Detect which cell encompasses the target text, then output its [x, y] center coordinate. 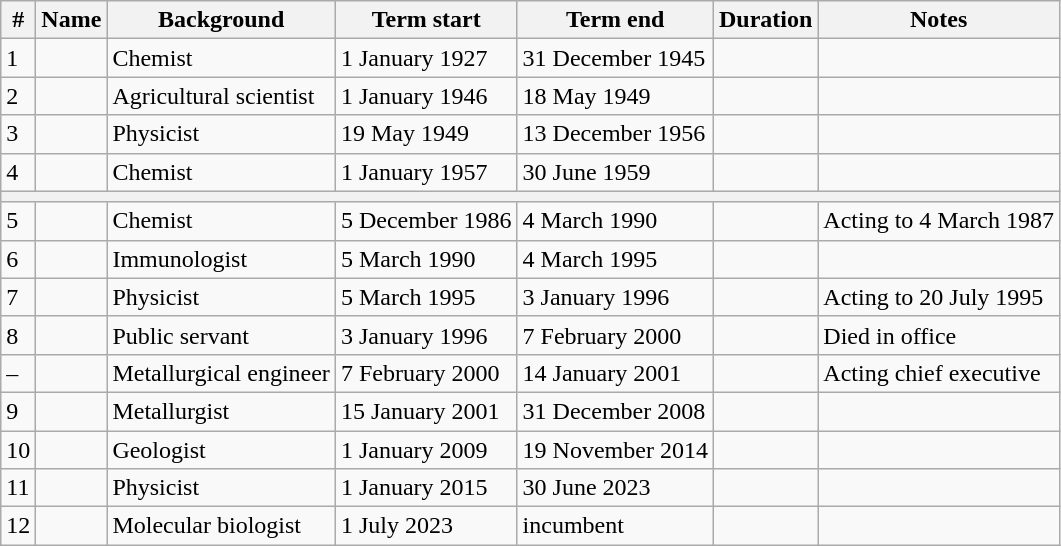
5 March 1995 [426, 297]
Duration [765, 20]
5 December 1986 [426, 221]
Acting chief executive [939, 373]
8 [18, 335]
Notes [939, 20]
19 May 1949 [426, 134]
1 [18, 58]
30 June 1959 [615, 172]
Name [72, 20]
Agricultural scientist [222, 96]
Died in office [939, 335]
5 March 1990 [426, 259]
31 December 2008 [615, 411]
2 [18, 96]
30 June 2023 [615, 488]
4 [18, 172]
Background [222, 20]
4 March 1995 [615, 259]
3 [18, 134]
5 [18, 221]
# [18, 20]
14 January 2001 [615, 373]
1 January 2009 [426, 449]
9 [18, 411]
7 [18, 297]
Public servant [222, 335]
Geologist [222, 449]
Metallurgical engineer [222, 373]
12 [18, 526]
10 [18, 449]
Term end [615, 20]
31 December 1945 [615, 58]
6 [18, 259]
13 December 1956 [615, 134]
4 March 1990 [615, 221]
Acting to 4 March 1987 [939, 221]
15 January 2001 [426, 411]
1 January 2015 [426, 488]
11 [18, 488]
Molecular biologist [222, 526]
1 January 1957 [426, 172]
Acting to 20 July 1995 [939, 297]
1 July 2023 [426, 526]
18 May 1949 [615, 96]
1 January 1927 [426, 58]
Metallurgist [222, 411]
Term start [426, 20]
– [18, 373]
1 January 1946 [426, 96]
19 November 2014 [615, 449]
Immunologist [222, 259]
incumbent [615, 526]
